For the text-containing cell, return its midpoint in [X, Y] coordinate format. 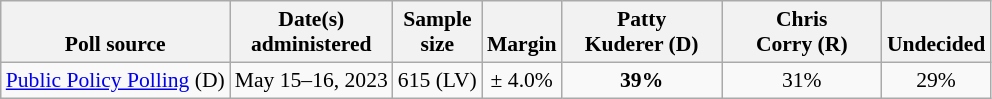
Public Policy Polling (D) [116, 80]
PattyKuderer (D) [642, 32]
Poll source [116, 32]
39% [642, 80]
Undecided [936, 32]
ChrisCorry (R) [802, 32]
615 (LV) [438, 80]
May 15–16, 2023 [312, 80]
29% [936, 80]
Date(s)administered [312, 32]
31% [802, 80]
Samplesize [438, 32]
Margin [522, 32]
± 4.0% [522, 80]
